Determine the (X, Y) coordinate at the center of the cell enclosing the given text.  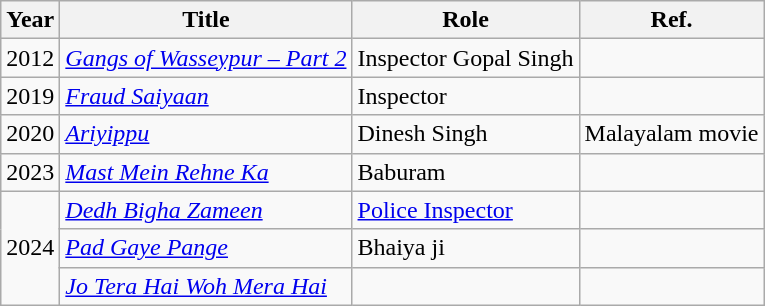
Mast Mein Rehne Ka (206, 172)
Ref. (672, 20)
Year (30, 20)
2020 (30, 134)
2019 (30, 96)
2023 (30, 172)
2024 (30, 248)
Police Inspector (466, 210)
Pad Gaye Pange (206, 248)
Bhaiya ji (466, 248)
Title (206, 20)
Dedh Bigha Zameen (206, 210)
Dinesh Singh (466, 134)
Baburam (466, 172)
Gangs of Wasseypur – Part 2 (206, 58)
Role (466, 20)
Malayalam movie (672, 134)
Inspector (466, 96)
Jo Tera Hai Woh Mera Hai (206, 286)
Ariyippu (206, 134)
Inspector Gopal Singh (466, 58)
Fraud Saiyaan (206, 96)
2012 (30, 58)
